Find where the given text appears and provide that cell's center as [x, y] coordinate. 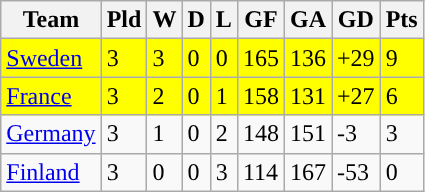
167 [308, 172]
L [224, 20]
136 [308, 58]
+27 [356, 96]
9 [402, 58]
114 [260, 172]
Germany [51, 134]
W [164, 20]
148 [260, 134]
Pld [124, 20]
Sweden [51, 58]
GD [356, 20]
6 [402, 96]
151 [308, 134]
165 [260, 58]
GA [308, 20]
Team [51, 20]
France [51, 96]
-3 [356, 134]
-53 [356, 172]
158 [260, 96]
GF [260, 20]
D [196, 20]
Finland [51, 172]
Pts [402, 20]
+29 [356, 58]
131 [308, 96]
